Detect which cell encompasses the target text, then output its (x, y) center coordinate. 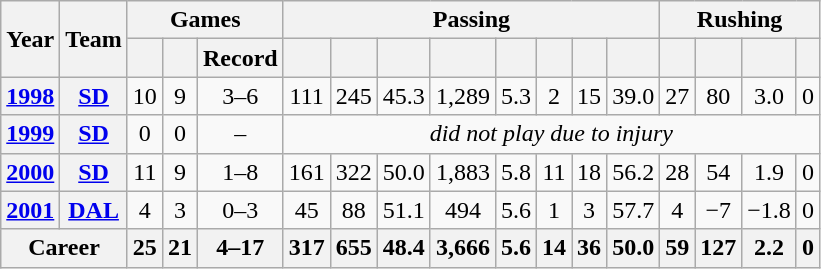
−1.8 (770, 210)
54 (718, 172)
2 (554, 96)
80 (718, 96)
−7 (718, 210)
3–6 (240, 96)
161 (306, 172)
2.2 (770, 248)
5.3 (516, 96)
111 (306, 96)
Record (240, 58)
317 (306, 248)
15 (590, 96)
Team (94, 39)
4–17 (240, 248)
Year (30, 39)
2000 (30, 172)
– (240, 134)
39.0 (634, 96)
DAL (94, 210)
28 (678, 172)
0–3 (240, 210)
5.8 (516, 172)
57.7 (634, 210)
27 (678, 96)
1–8 (240, 172)
Passing (471, 20)
Rushing (740, 20)
Games (205, 20)
3,666 (462, 248)
45 (306, 210)
56.2 (634, 172)
322 (354, 172)
1999 (30, 134)
59 (678, 248)
655 (354, 248)
51.1 (404, 210)
45.3 (404, 96)
2001 (30, 210)
88 (354, 210)
1.9 (770, 172)
127 (718, 248)
1,289 (462, 96)
36 (590, 248)
21 (180, 248)
14 (554, 248)
1 (554, 210)
48.4 (404, 248)
25 (144, 248)
494 (462, 210)
Career (64, 248)
1998 (30, 96)
18 (590, 172)
245 (354, 96)
10 (144, 96)
did not play due to injury (551, 134)
1,883 (462, 172)
3.0 (770, 96)
